Identify which cell holds the provided text, then report its (x, y) central coordinate. 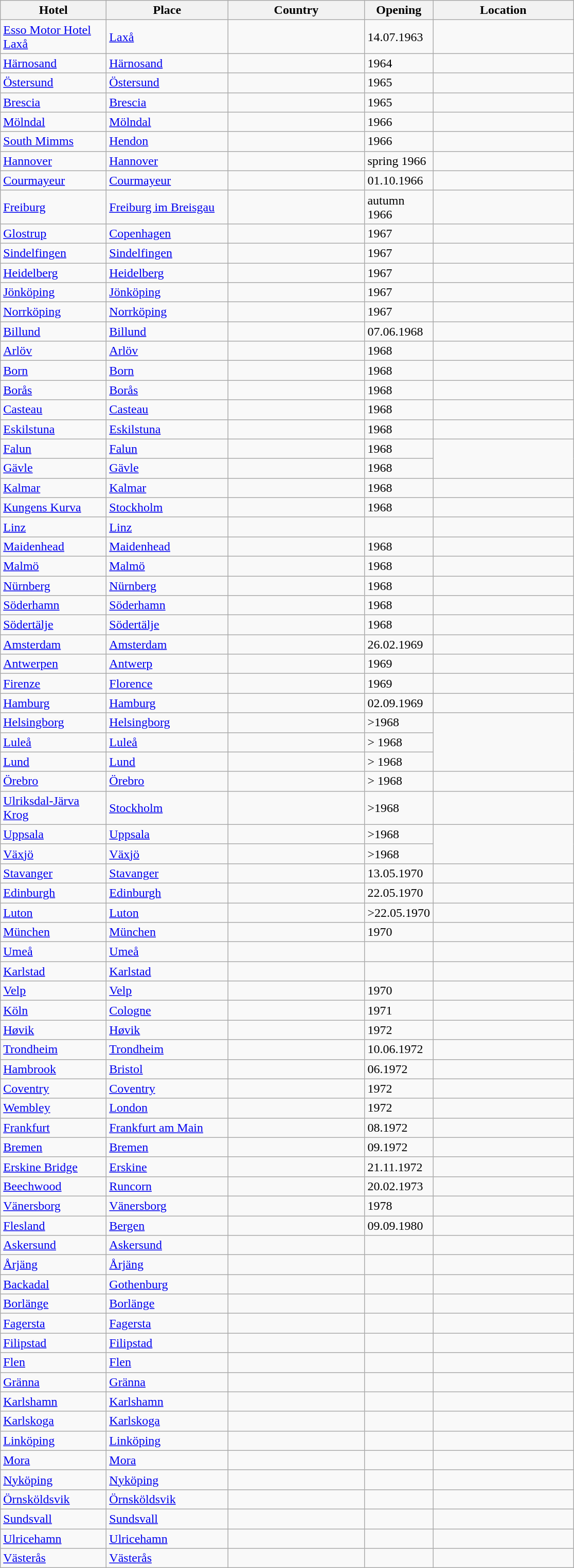
autumn 1966 (399, 207)
06.1972 (399, 1069)
07.06.1968 (399, 331)
Laxå (167, 37)
1971 (399, 1010)
Backadal (53, 1284)
1978 (399, 1206)
Gothenburg (167, 1284)
Place (167, 10)
Ulriksdal-Järva Krog (53, 808)
Hendon (167, 141)
Frankfurt am Main (167, 1128)
Country (296, 10)
Kungens Kurva (53, 507)
>22.05.1970 (399, 912)
14.07.1963 (399, 37)
Erskine Bridge (53, 1167)
10.06.1972 (399, 1049)
01.10.1966 (399, 180)
Florence (167, 684)
Opening (399, 10)
Bristol (167, 1069)
08.1972 (399, 1128)
Glostrup (53, 233)
Location (504, 10)
09.09.1980 (399, 1226)
Runcorn (167, 1186)
Hambrook (53, 1069)
13.05.1970 (399, 873)
Wembley (53, 1108)
Antwerpen (53, 664)
spring 1966 (399, 161)
09.1972 (399, 1147)
Firenze (53, 684)
20.02.1973 (399, 1186)
Frankfurt (53, 1128)
1964 (399, 63)
Köln (53, 1010)
21.11.1972 (399, 1167)
Beechwood (53, 1186)
Erskine (167, 1167)
Bergen (167, 1226)
Copenhagen (167, 233)
Cologne (167, 1010)
London (167, 1108)
Antwerp (167, 664)
02.09.1969 (399, 703)
Freiburg im Breisgau (167, 207)
22.05.1970 (399, 893)
Flesland (53, 1226)
26.02.1969 (399, 644)
Hotel (53, 10)
Freiburg (53, 207)
South Mimms (53, 141)
Esso Motor Hotel Laxå (53, 37)
